Detect which cell encompasses the target text, then output its [X, Y] center coordinate. 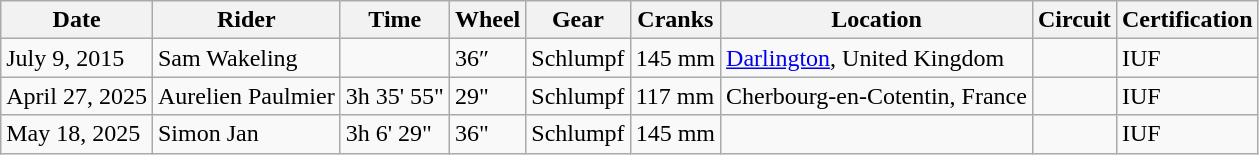
Sam Wakeling [246, 58]
Circuit [1074, 20]
Date [77, 20]
36″ [487, 58]
Cranks [675, 20]
29" [487, 96]
April 27, 2025 [77, 96]
3h 35' 55" [394, 96]
July 9, 2015 [77, 58]
Time [394, 20]
Location [877, 20]
Rider [246, 20]
117 mm [675, 96]
May 18, 2025 [77, 134]
Certification [1187, 20]
3h 6' 29" [394, 134]
Wheel [487, 20]
Gear [578, 20]
Aurelien Paulmier [246, 96]
Simon Jan [246, 134]
Darlington, United Kingdom [877, 58]
Cherbourg-en-Cotentin, France [877, 96]
36" [487, 134]
